Capture the cell that displays the provided text and extract its [X, Y] central coordinate. 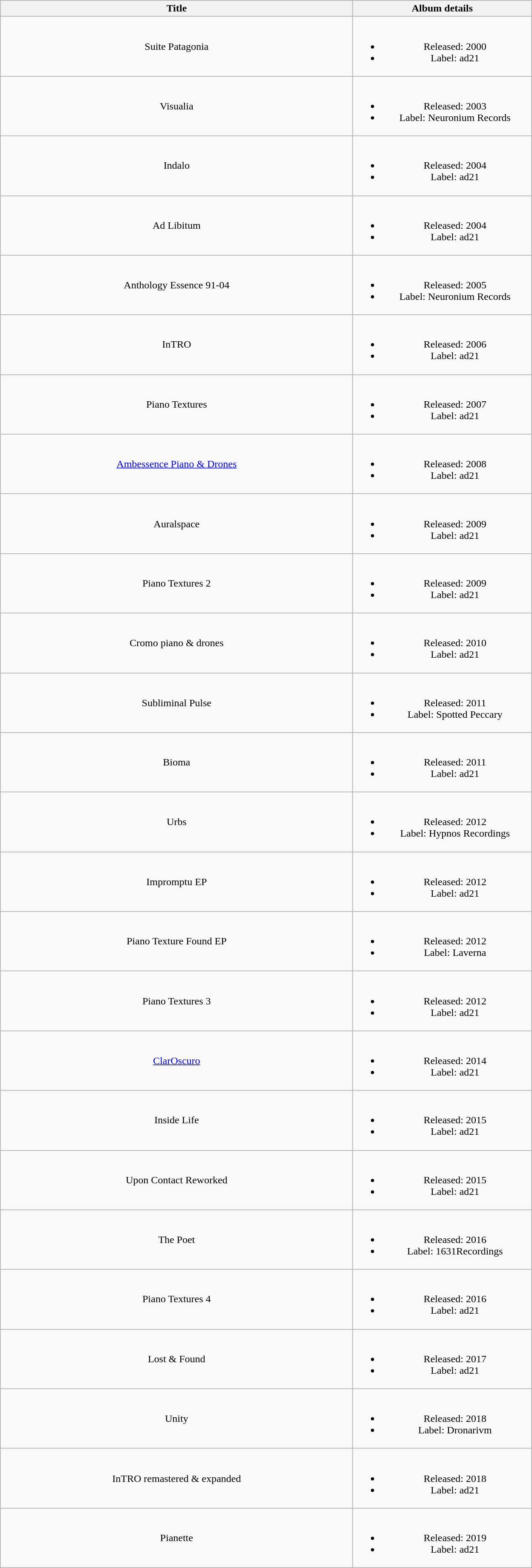
Released: 2005Label: Neuronium Records [442, 285]
Subliminal Pulse [176, 703]
Released: 2018Label: ad21 [442, 1478]
Indalo [176, 166]
Lost & Found [176, 1359]
Piano Textures 3 [176, 1001]
ClarOscuro [176, 1061]
Album details [442, 9]
Piano Textures [176, 404]
Released: 2007Label: ad21 [442, 404]
Auralspace [176, 524]
Inside Life [176, 1120]
InTRO [176, 345]
Released: 2010Label: ad21 [442, 643]
Anthology Essence 91-04 [176, 285]
Cromo piano & drones [176, 643]
Ad Libitum [176, 225]
Piano Textures 4 [176, 1299]
Bioma [176, 762]
The Poet [176, 1240]
Title [176, 9]
Released: 2008Label: ad21 [442, 464]
Released: 2018Label: Dronarivm [442, 1418]
Suite Patagonia [176, 46]
Upon Contact Reworked [176, 1180]
Released: 2016Label: 1631Recordings [442, 1240]
Pianette [176, 1538]
Released: 2012Label: Hypnos Recordings [442, 822]
Released: 2003Label: Neuronium Records [442, 106]
Released: 2014Label: ad21 [442, 1061]
Visualia [176, 106]
Released: 2011Label: ad21 [442, 762]
Ambessence Piano & Drones [176, 464]
Urbs [176, 822]
Released: 2011Label: Spotted Peccary [442, 703]
Impromptu EP [176, 882]
Piano Textures 2 [176, 583]
Released: 2016Label: ad21 [442, 1299]
InTRO remastered & expanded [176, 1478]
Released: 2017Label: ad21 [442, 1359]
Released: 2012Label: Laverna [442, 941]
Released: 2019Label: ad21 [442, 1538]
Released: 2000Label: ad21 [442, 46]
Unity [176, 1418]
Piano Texture Found EP [176, 941]
Released: 2006Label: ad21 [442, 345]
